Provide the [X, Y] coordinate of the cell's center where the given text is located.  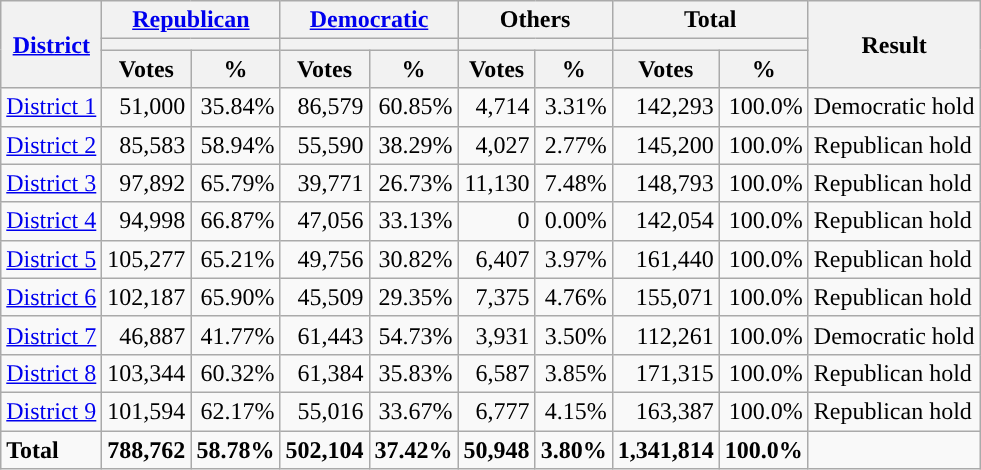
55,016 [324, 411]
7,375 [496, 297]
35.83% [414, 373]
26.73% [414, 183]
102,187 [146, 297]
65.90% [236, 297]
0 [496, 221]
94,998 [146, 221]
39,771 [324, 183]
District 2 [52, 145]
65.79% [236, 183]
Republican [191, 20]
District [52, 44]
3.50% [574, 335]
6,777 [496, 411]
District 8 [52, 373]
155,071 [666, 297]
112,261 [666, 335]
66.87% [236, 221]
35.84% [236, 107]
58.94% [236, 145]
60.85% [414, 107]
Result [894, 44]
145,200 [666, 145]
District 5 [52, 259]
105,277 [146, 259]
District 6 [52, 297]
148,793 [666, 183]
61,384 [324, 373]
49,756 [324, 259]
85,583 [146, 145]
171,315 [666, 373]
86,579 [324, 107]
District 4 [52, 221]
60.32% [236, 373]
38.29% [414, 145]
97,892 [146, 183]
District 7 [52, 335]
788,762 [146, 449]
30.82% [414, 259]
502,104 [324, 449]
4,027 [496, 145]
3.97% [574, 259]
6,407 [496, 259]
4,714 [496, 107]
142,054 [666, 221]
2.77% [574, 145]
4.76% [574, 297]
47,056 [324, 221]
3.31% [574, 107]
142,293 [666, 107]
161,440 [666, 259]
3,931 [496, 335]
61,443 [324, 335]
41.77% [236, 335]
11,130 [496, 183]
District 3 [52, 183]
101,594 [146, 411]
65.21% [236, 259]
1,341,814 [666, 449]
163,387 [666, 411]
51,000 [146, 107]
50,948 [496, 449]
33.67% [414, 411]
4.15% [574, 411]
Others [535, 20]
29.35% [414, 297]
0.00% [574, 221]
62.17% [236, 411]
55,590 [324, 145]
37.42% [414, 449]
33.13% [414, 221]
46,887 [146, 335]
District 1 [52, 107]
District 9 [52, 411]
3.85% [574, 373]
54.73% [414, 335]
Democratic [369, 20]
3.80% [574, 449]
6,587 [496, 373]
7.48% [574, 183]
45,509 [324, 297]
103,344 [146, 373]
58.78% [236, 449]
